Capture the cell that displays the provided text and extract its [x, y] central coordinate. 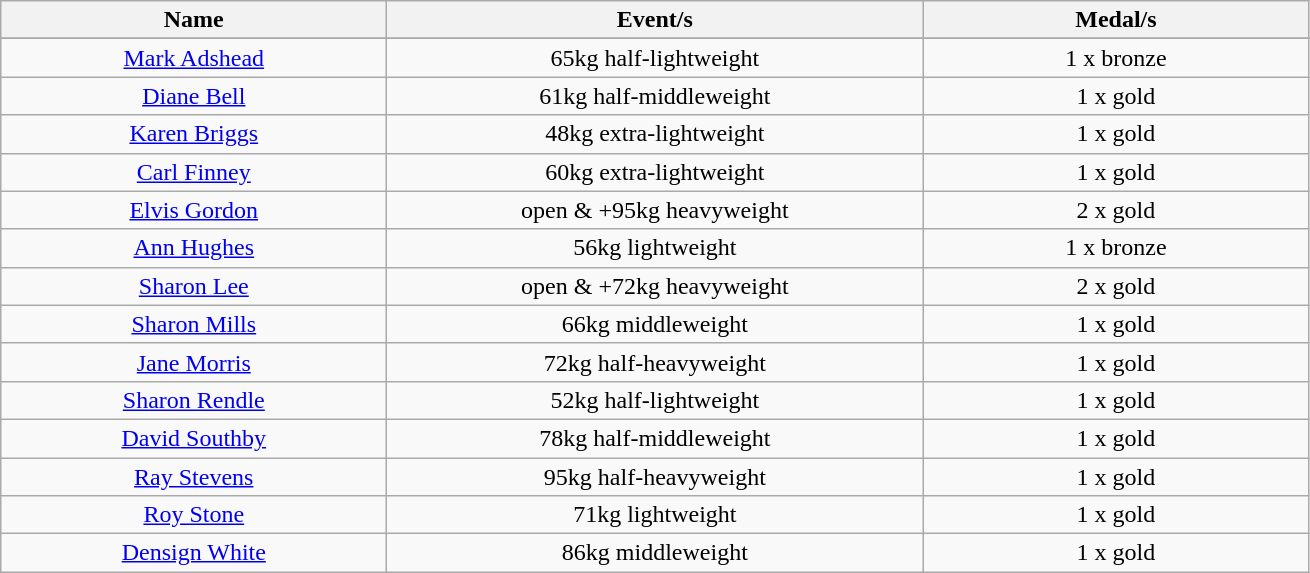
72kg half-heavyweight [655, 362]
78kg half-middleweight [655, 438]
56kg lightweight [655, 248]
Ann Hughes [194, 248]
Karen Briggs [194, 134]
Sharon Rendle [194, 400]
Sharon Mills [194, 324]
Densign White [194, 553]
Event/s [655, 20]
65kg half-lightweight [655, 58]
52kg half-lightweight [655, 400]
Carl Finney [194, 172]
Name [194, 20]
open & +72kg heavyweight [655, 286]
open & +95kg heavyweight [655, 210]
David Southby [194, 438]
48kg extra-lightweight [655, 134]
60kg extra-lightweight [655, 172]
Mark Adshead [194, 58]
Sharon Lee [194, 286]
71kg lightweight [655, 515]
86kg middleweight [655, 553]
Medal/s [1116, 20]
Ray Stevens [194, 477]
95kg half-heavyweight [655, 477]
Elvis Gordon [194, 210]
61kg half-middleweight [655, 96]
Jane Morris [194, 362]
66kg middleweight [655, 324]
Diane Bell [194, 96]
Roy Stone [194, 515]
